From the cell containing the given text, extract its center point as (x, y) coordinate. 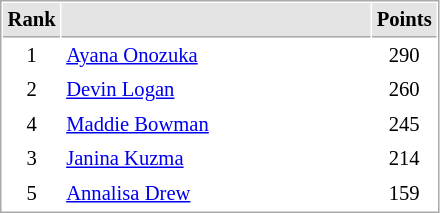
245 (404, 124)
1 (32, 56)
4 (32, 124)
Annalisa Drew (216, 194)
Devin Logan (216, 90)
Points (404, 20)
Janina Kuzma (216, 158)
Maddie Bowman (216, 124)
Ayana Onozuka (216, 56)
3 (32, 158)
159 (404, 194)
2 (32, 90)
214 (404, 158)
290 (404, 56)
260 (404, 90)
5 (32, 194)
Rank (32, 20)
